Provide the (x, y) coordinate of the cell's center where the given text is located.  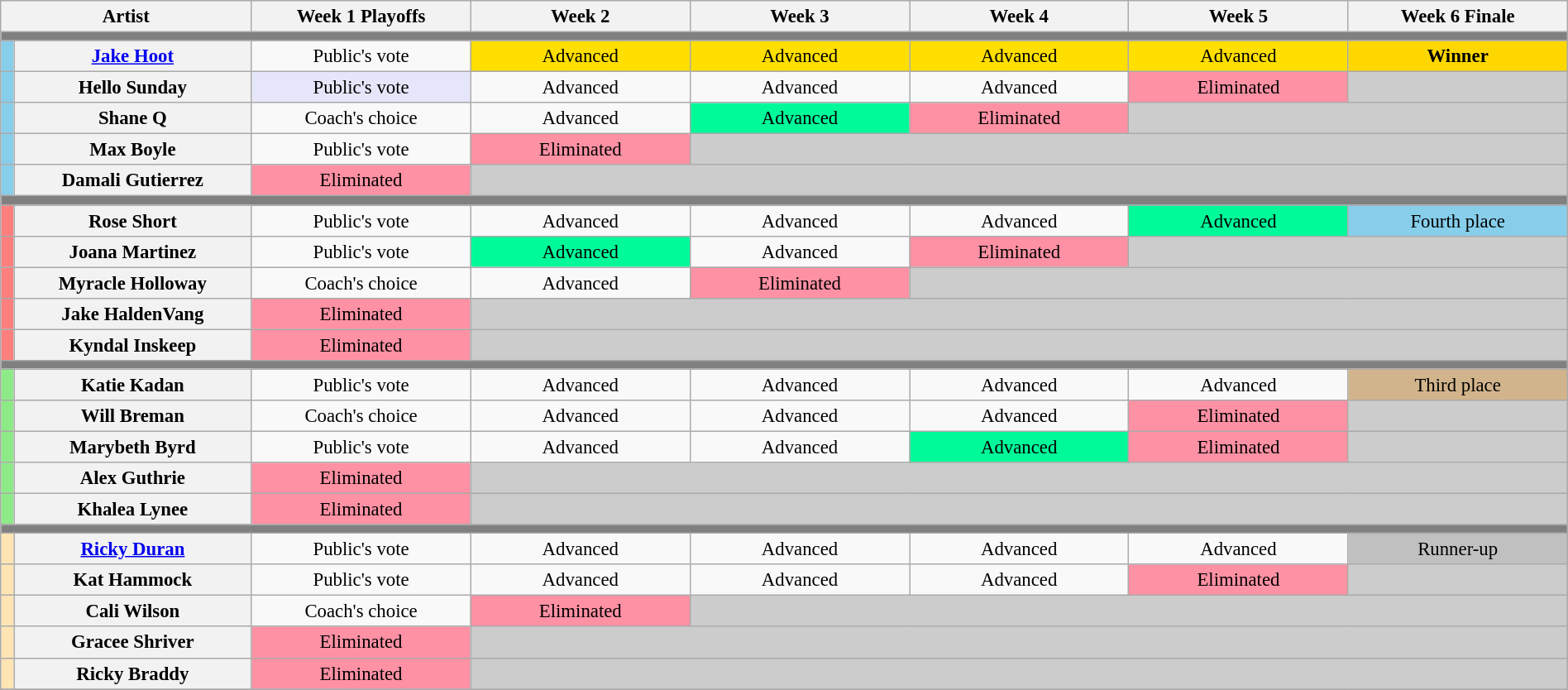
Kyndal Inskeep (132, 345)
Runner-up (1457, 549)
Week 6 Finale (1457, 17)
Shane Q (132, 118)
Max Boyle (132, 150)
Myracle Holloway (132, 283)
Week 3 (799, 17)
Damali Gutierrez (132, 181)
Third place (1457, 385)
Cali Wilson (132, 611)
Joana Martinez (132, 252)
Week 4 (1019, 17)
Week 2 (581, 17)
Ricky Duran (132, 549)
Jake HaldenVang (132, 314)
Week 1 Playoffs (361, 17)
Hello Sunday (132, 88)
Katie Kadan (132, 385)
Gracee Shriver (132, 643)
Jake Hoot (132, 56)
Khalea Lynee (132, 510)
Artist (126, 17)
Week 5 (1239, 17)
Kat Hammock (132, 580)
Rose Short (132, 221)
Winner (1457, 56)
Ricky Braddy (132, 673)
Alex Guthrie (132, 478)
Will Breman (132, 416)
Fourth place (1457, 221)
Marybeth Byrd (132, 447)
